Provide the [x, y] coordinate of the cell's center where the given text is located.  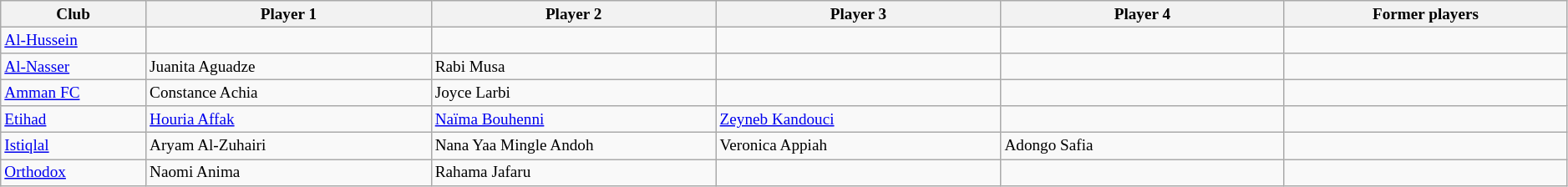
Orthodox [74, 172]
Houria Affak [289, 119]
Naïma Bouhenni [573, 119]
Nana Yaa Mingle Andoh [573, 146]
Player 1 [289, 14]
Joyce Larbi [573, 93]
Adongo Safia [1143, 146]
Istiqlal [74, 146]
Player 4 [1143, 14]
Al-Hussein [74, 40]
Veronica Appiah [859, 146]
Former players [1425, 14]
Juanita Aguadze [289, 67]
Player 3 [859, 14]
Zeyneb Kandouci [859, 119]
Al-Nasser [74, 67]
Naomi Anima [289, 172]
Constance Achia [289, 93]
Player 2 [573, 14]
Etihad [74, 119]
Club [74, 14]
Rabi Musa [573, 67]
Amman FC [74, 93]
Aryam Al-Zuhairi [289, 146]
Rahama Jafaru [573, 172]
